Extract the [X, Y] coordinate from the center of the cell holding the provided text.  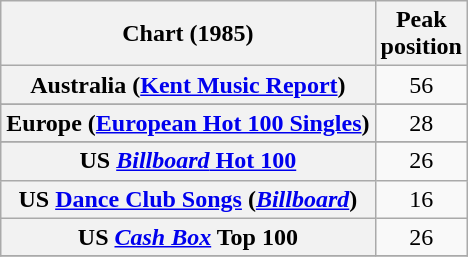
US Billboard Hot 100 [188, 161]
56 [421, 85]
Europe (European Hot 100 Singles) [188, 123]
16 [421, 199]
US Dance Club Songs (Billboard) [188, 199]
US Cash Box Top 100 [188, 237]
Peakposition [421, 34]
28 [421, 123]
Chart (1985) [188, 34]
Australia (Kent Music Report) [188, 85]
